Find where the given text appears and provide that cell's center as [X, Y] coordinate. 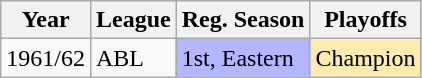
Year [46, 20]
Champion [366, 58]
Reg. Season [243, 20]
League [133, 20]
ABL [133, 58]
1st, Eastern [243, 58]
1961/62 [46, 58]
Playoffs [366, 20]
